Return the [X, Y] coordinate for the center point of the cell that contains the specified text.  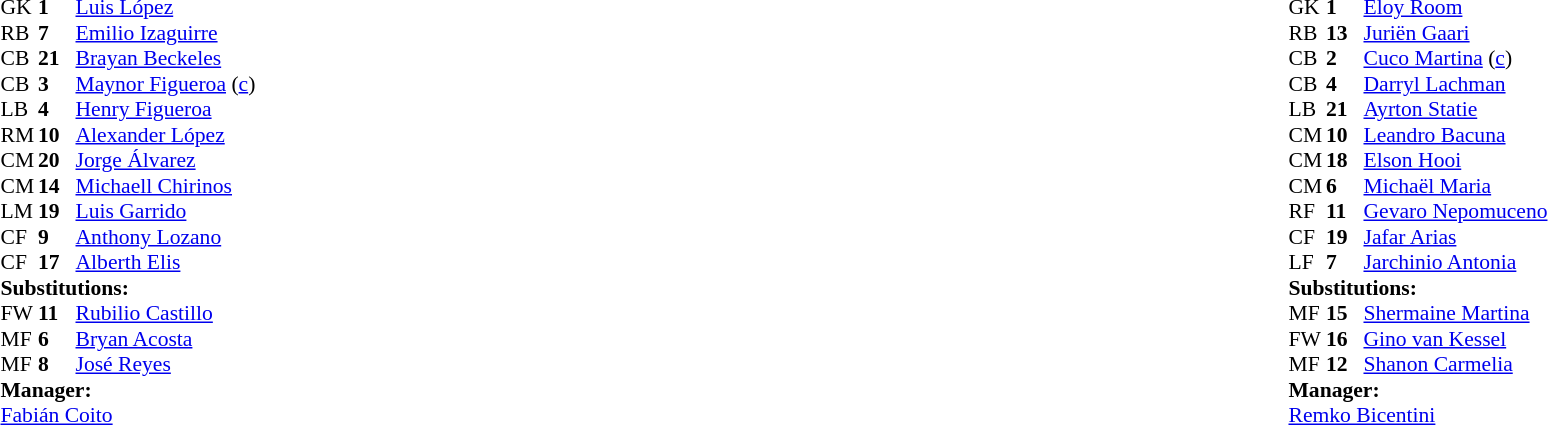
Cuco Martina (c) [1455, 59]
Gevaro Nepomuceno [1455, 211]
Leandro Bacuna [1455, 135]
José Reyes [166, 365]
Emilio Izaguirre [166, 33]
20 [57, 161]
16 [1345, 339]
9 [57, 237]
Michaël Maria [1455, 186]
13 [1345, 33]
Elson Hooi [1455, 161]
15 [1345, 313]
RM [19, 135]
LF [1307, 263]
8 [57, 365]
Anthony Lozano [166, 237]
Jarchinio Antonia [1455, 263]
Alexander López [166, 135]
2 [1345, 59]
Brayan Beckeles [166, 59]
3 [57, 84]
Gino van Kessel [1455, 339]
Rubilio Castillo [166, 313]
LM [19, 211]
Jorge Álvarez [166, 161]
Shermaine Martina [1455, 313]
Juriën Gaari [1455, 33]
Shanon Carmelia [1455, 365]
14 [57, 186]
Jafar Arias [1455, 237]
Ayrton Statie [1455, 109]
Maynor Figueroa (c) [166, 84]
Darryl Lachman [1455, 84]
18 [1345, 161]
Michaell Chirinos [166, 186]
12 [1345, 365]
Luis Garrido [166, 211]
Alberth Elis [166, 263]
RF [1307, 211]
17 [57, 263]
Bryan Acosta [166, 339]
Henry Figueroa [166, 109]
